Return the (x, y) coordinate for the center point of the cell that contains the specified text.  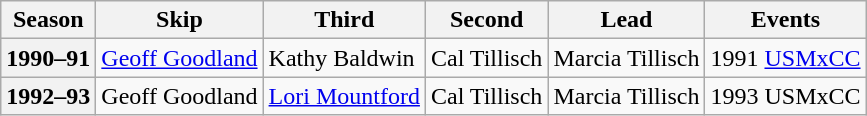
Lori Mountford (344, 96)
Events (786, 20)
Lead (626, 20)
1990–91 (48, 58)
1992–93 (48, 96)
Kathy Baldwin (344, 58)
1993 USMxCC (786, 96)
1991 USMxCC (786, 58)
Second (486, 20)
Skip (180, 20)
Season (48, 20)
Third (344, 20)
